Return [x, y] of the center of cell containing provided text 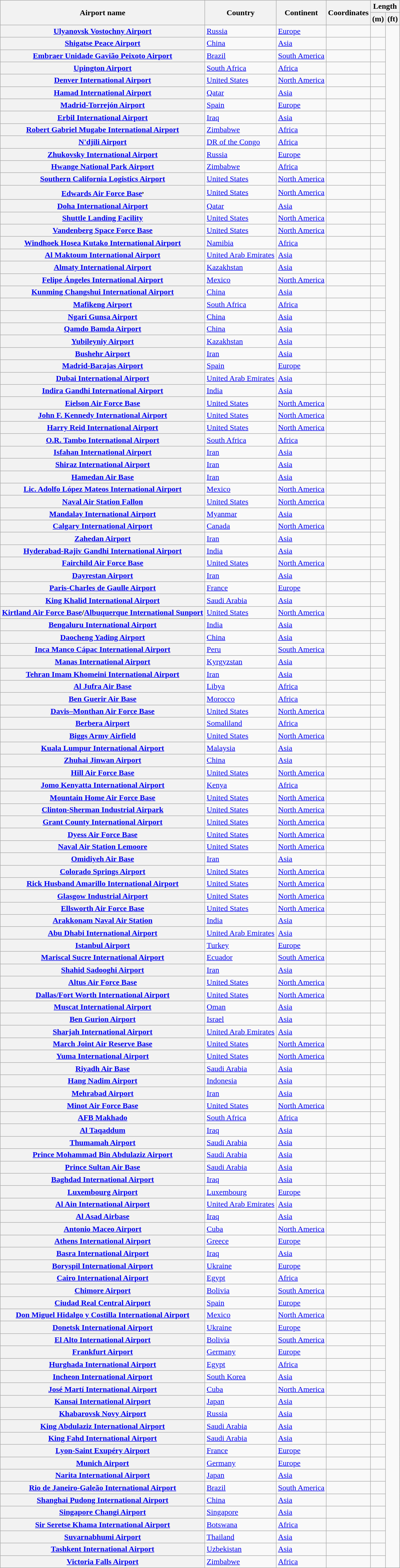
Botswana [241, 1525]
Malaysia [241, 748]
El Alto International Airport [103, 1340]
Kyrgyzstan [241, 662]
Prince Mohammad Bin Abdulaziz Airport [103, 1155]
Ulyanovsk Vostochny Airport [103, 31]
Istanbul Airport [103, 945]
Coordinates [348, 13]
Narita International Airport [103, 1475]
Canada [241, 526]
Dubai International Airport [103, 378]
Dallas/Fort Worth International Airport [103, 994]
Bushehr Airport [103, 354]
Mandalay International Airport [103, 514]
Dayrestan Airport [103, 575]
South Korea [241, 1377]
Zhuhai Jinwan Airport [103, 760]
Boryspil International Airport [103, 1266]
Mountain Home Air Force Base [103, 797]
Paris-Charles de Gaulle Airport [103, 588]
Hang Nadim Airport [103, 1081]
Singapore Changi Airport [103, 1512]
Munich Airport [103, 1463]
Namibia [241, 243]
Lyon-Saint Exupéry Airport [103, 1451]
Inca Manco Cápac International Airport [103, 649]
Grant County International Airport [103, 822]
Oman [241, 1007]
Donetsk International Airport [103, 1327]
Zhukovsky International Airport [103, 154]
Prince Sultan Air Base [103, 1167]
Mariscal Sucre International Airport [103, 958]
Al Ain International Airport [103, 1204]
Madrid-Barajas Airport [103, 366]
Ben Guerir Air Base [103, 699]
Baghdad International Airport [103, 1179]
Shigatse Peace Airport [103, 43]
Thumamah Airport [103, 1142]
Ben Gurion Airport [103, 1019]
Ellsworth Air Force Base [103, 908]
Robert Gabriel Mugabe International Airport [103, 130]
Al Asad Airbase [103, 1216]
(m) [378, 19]
Khabarovsk Novy Airport [103, 1414]
Erbil International Airport [103, 117]
Hamad International Airport [103, 93]
Greece [241, 1241]
Peru [241, 649]
Doha International Airport [103, 206]
Edwards Air Force Base, [103, 192]
Hyderabad-Rajiv Gandhi International Airport [103, 551]
Clinton-Sherman Industrial Airpark [103, 810]
Al Jufra Air Base [103, 687]
Kirtland Air Force Base/Albuquerque International Sunport [103, 612]
Incheon International Airport [103, 1377]
Don Miguel Hidalgo y Costilla International Airport [103, 1315]
Tashkent International Airport [103, 1549]
John F. Kennedy International Airport [103, 415]
Country [241, 13]
Biggs Army Airfield [103, 736]
Ngari Gunsa Airport [103, 317]
Luxembourg Airport [103, 1192]
Airport name [103, 13]
Luxembourg [241, 1192]
Lic. Adolfo López Mateos International Airport [103, 489]
Vandenberg Space Force Base [103, 230]
(ft) [393, 19]
Shanghai Pudong International Airport [103, 1500]
Dyess Air Force Base [103, 834]
Shuttle Landing Facility [103, 218]
Al Maktoum International Airport [103, 255]
Almaty International Airport [103, 267]
Fairchild Air Force Base [103, 563]
Yuma International Airport [103, 1056]
O.R. Tambo International Airport [103, 440]
Zahedan Airport [103, 539]
Hill Air Force Base [103, 773]
Mafikeng Airport [103, 304]
Upington Airport [103, 68]
Libya [241, 687]
Colorado Springs Airport [103, 871]
Myanmar [241, 514]
Windhoek Hosea Kutako International Airport [103, 243]
Continent [301, 13]
Qamdo Bamda Airport [103, 329]
Kunming Changshui International Airport [103, 292]
King Khalid International Airport [103, 600]
Basra International Airport [103, 1254]
Embraer Unidade Gavião Peixoto Airport [103, 56]
N'djili Airport [103, 142]
Riyadh Air Base [103, 1069]
Kenya [241, 785]
Minot Air Force Base [103, 1106]
Naval Air Station Lemoore [103, 846]
Shahid Sadooghi Airport [103, 970]
AFB Makhado [103, 1118]
Indira Gandhi International Airport [103, 391]
Turkey [241, 945]
Calgary International Airport [103, 526]
Sharjah International Airport [103, 1031]
DR of the Congo [241, 142]
Cairo International Airport [103, 1278]
Somaliland [241, 723]
Rick Husband Amarillo International Airport [103, 884]
Denver International Airport [103, 80]
Naval Air Station Fallon [103, 502]
March Joint Air Reserve Base [103, 1044]
Morocco [241, 699]
Berbera Airport [103, 723]
Muscat International Airport [103, 1007]
King Fahd International Airport [103, 1438]
Manas International Airport [103, 662]
Uzbekistan [241, 1549]
Harry Reid International Airport [103, 427]
Hwange National Park Airport [103, 167]
Davis–Monthan Air Force Base [103, 711]
Yubileyniy Airport [103, 341]
Daocheng Yading Airport [103, 637]
Thailand [241, 1537]
Mehrabad Airport [103, 1093]
Glasgow Industrial Airport [103, 896]
Madrid-Torrejón Airport [103, 105]
Rio de Janeiro-Galeão International Airport [103, 1488]
Israel [241, 1019]
Frankfurt Airport [103, 1352]
Isfahan International Airport [103, 452]
Ciudad Real Central Airport [103, 1303]
Sir Seretse Khama International Airport [103, 1525]
Al Taqaddum [103, 1130]
Ecuador [241, 958]
King Abdulaziz International Airport [103, 1426]
Eielson Air Force Base [103, 403]
Shiraz International Airport [103, 465]
Jomo Kenyatta International Airport [103, 785]
Altus Air Force Base [103, 982]
Hamedan Air Base [103, 477]
Felipe Ángeles International Airport [103, 280]
Bengaluru International Airport [103, 625]
Antonio Maceo Airport [103, 1229]
Omidiyeh Air Base [103, 859]
José Martí International Airport [103, 1389]
Hurghada International Airport [103, 1364]
Indonesia [241, 1081]
Tehran Imam Khomeini International Airport [103, 674]
Abu Dhabi International Airport [103, 933]
Athens International Airport [103, 1241]
Chimore Airport [103, 1290]
Arakkonam Naval Air Station [103, 921]
Kansai International Airport [103, 1401]
Singapore [241, 1512]
Suvarnabhumi Airport [103, 1537]
Length [385, 6]
Kuala Lumpur International Airport [103, 748]
Southern California Logistics Airport [103, 179]
Victoria Falls Airport [103, 1562]
